Search for the cell housing the specified text and yield its (x, y) center coordinate. 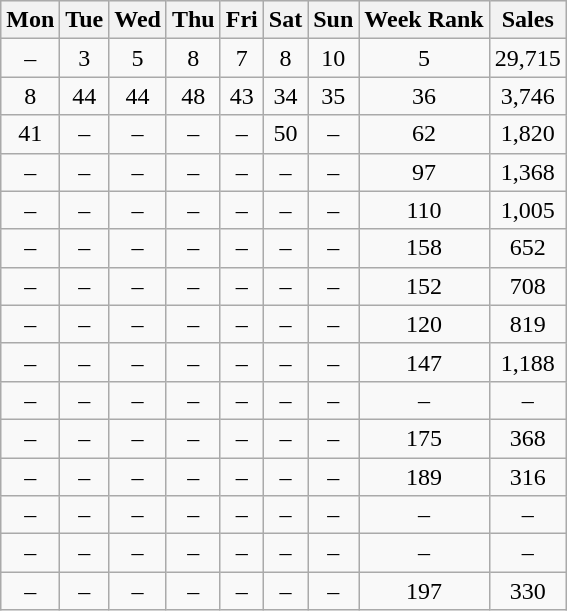
316 (528, 477)
Wed (138, 20)
Thu (193, 20)
29,715 (528, 58)
34 (285, 96)
1,005 (528, 210)
197 (424, 591)
120 (424, 324)
50 (285, 134)
330 (528, 591)
48 (193, 96)
62 (424, 134)
35 (334, 96)
Fri (242, 20)
Week Rank (424, 20)
1,368 (528, 172)
43 (242, 96)
7 (242, 58)
189 (424, 477)
1,188 (528, 362)
147 (424, 362)
3 (84, 58)
36 (424, 96)
Sat (285, 20)
158 (424, 248)
708 (528, 286)
Sales (528, 20)
368 (528, 438)
819 (528, 324)
110 (424, 210)
175 (424, 438)
Mon (30, 20)
1,820 (528, 134)
652 (528, 248)
Tue (84, 20)
97 (424, 172)
41 (30, 134)
10 (334, 58)
Sun (334, 20)
3,746 (528, 96)
152 (424, 286)
